Capture the cell that displays the provided text and extract its (X, Y) central coordinate. 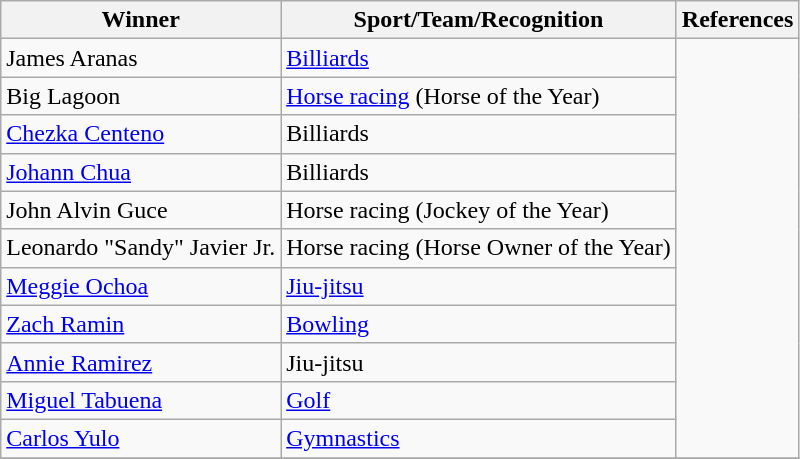
Sport/Team/Recognition (479, 20)
Horse racing (Jockey of the Year) (479, 210)
Horse racing (Horse of the Year) (479, 96)
Johann Chua (141, 172)
Miguel Tabuena (141, 400)
Big Lagoon (141, 96)
Annie Ramirez (141, 362)
Horse racing (Horse Owner of the Year) (479, 248)
Carlos Yulo (141, 438)
Zach Ramin (141, 324)
Meggie Ochoa (141, 286)
References (738, 20)
Chezka Centeno (141, 134)
Golf (479, 400)
Leonardo "Sandy" Javier Jr. (141, 248)
John Alvin Guce (141, 210)
Gymnastics (479, 438)
Winner (141, 20)
Bowling (479, 324)
James Aranas (141, 58)
